Detect which cell encompasses the target text, then output its (X, Y) center coordinate. 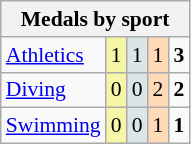
Medals by sport (96, 19)
Athletics (54, 55)
Swimming (54, 126)
3 (178, 55)
Diving (54, 90)
